Locate the cell with the specified text and output its [X, Y] center coordinate. 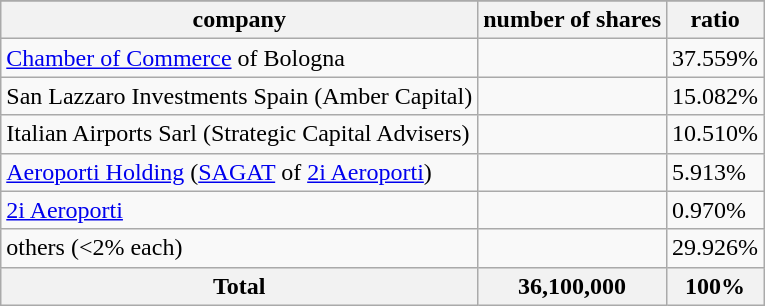
ratio [716, 20]
Aeroporti Holding (SAGAT of 2i Aeroporti) [240, 172]
36,100,000 [572, 286]
company [240, 20]
2i Aeroporti [240, 210]
others (<2% each) [240, 248]
15.082% [716, 96]
37.559% [716, 58]
10.510% [716, 134]
5.913% [716, 172]
Total [240, 286]
29.926% [716, 248]
San Lazzaro Investments Spain (Amber Capital) [240, 96]
100% [716, 286]
0.970% [716, 210]
Chamber of Commerce of Bologna [240, 58]
number of shares [572, 20]
Italian Airports Sarl (Strategic Capital Advisers) [240, 134]
